Search for the cell housing the specified text and yield its [x, y] center coordinate. 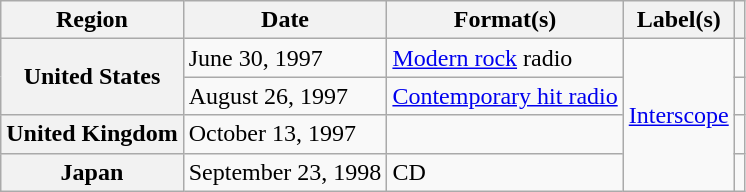
Region [92, 20]
October 13, 1997 [285, 134]
Contemporary hit radio [505, 96]
United Kingdom [92, 134]
Interscope [678, 115]
September 23, 1998 [285, 172]
Japan [92, 172]
Modern rock radio [505, 58]
CD [505, 172]
August 26, 1997 [285, 96]
Format(s) [505, 20]
United States [92, 77]
June 30, 1997 [285, 58]
Date [285, 20]
Label(s) [678, 20]
